For the text-containing cell, return its midpoint in [X, Y] coordinate format. 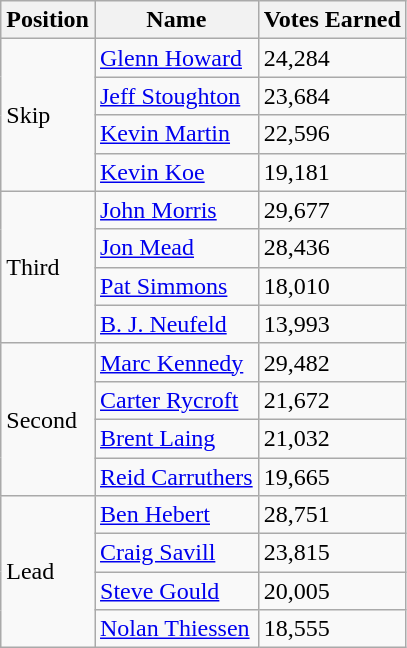
Carter Rycroft [176, 400]
18,010 [332, 286]
24,284 [332, 58]
Third [48, 267]
Brent Laing [176, 438]
Name [176, 20]
Skip [48, 115]
Kevin Martin [176, 134]
Lead [48, 572]
Reid Carruthers [176, 477]
Jon Mead [176, 248]
28,436 [332, 248]
18,555 [332, 629]
19,181 [332, 172]
23,815 [332, 553]
29,677 [332, 210]
Kevin Koe [176, 172]
Votes Earned [332, 20]
Position [48, 20]
21,032 [332, 438]
Marc Kennedy [176, 362]
29,482 [332, 362]
13,993 [332, 324]
21,672 [332, 400]
Craig Savill [176, 553]
Ben Hebert [176, 515]
Nolan Thiessen [176, 629]
Steve Gould [176, 591]
Pat Simmons [176, 286]
23,684 [332, 96]
Second [48, 419]
B. J. Neufeld [176, 324]
22,596 [332, 134]
28,751 [332, 515]
Glenn Howard [176, 58]
John Morris [176, 210]
Jeff Stoughton [176, 96]
20,005 [332, 591]
19,665 [332, 477]
